Provide the (X, Y) coordinate of the cell's center where the given text is located.  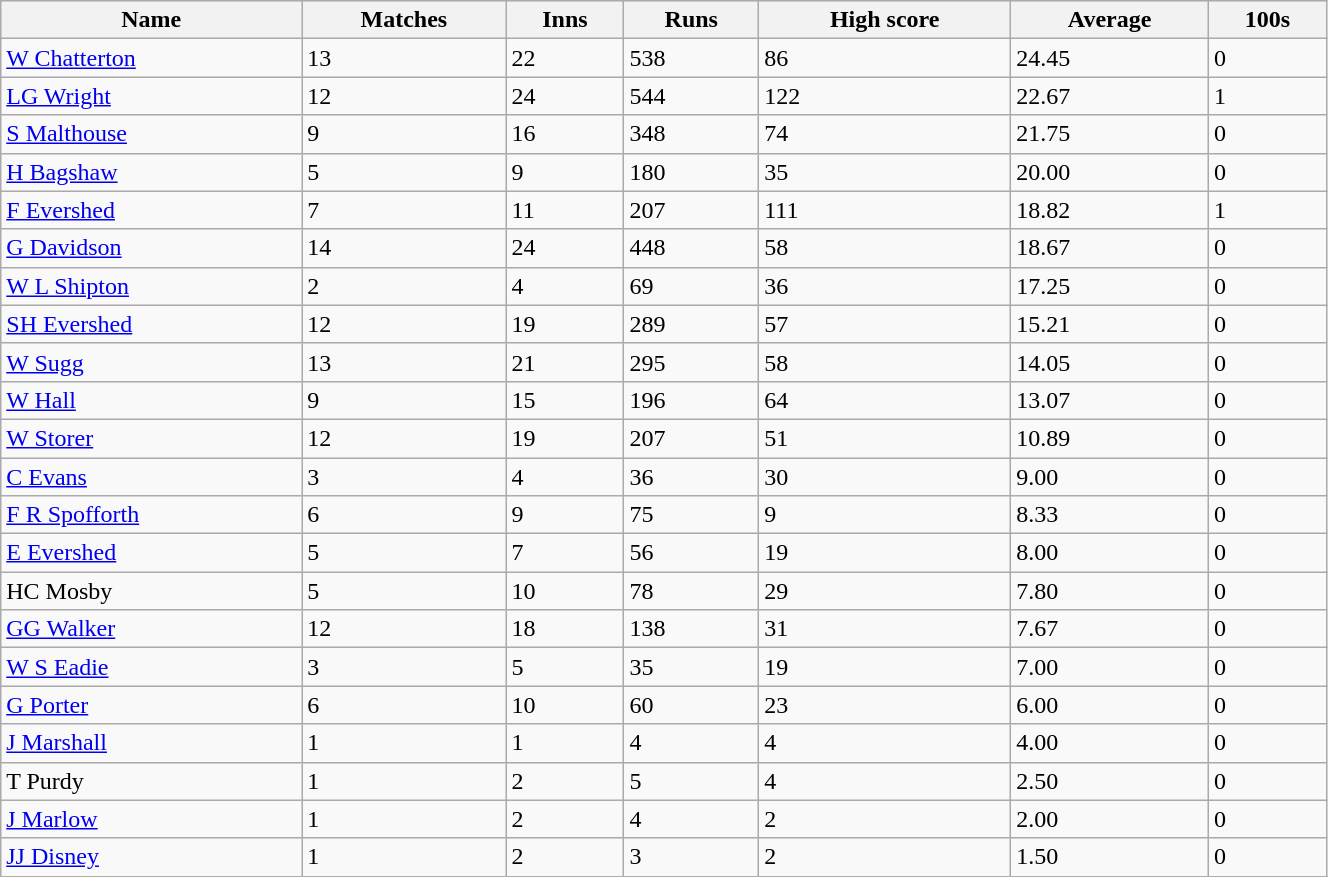
C Evans (152, 477)
W Hall (152, 400)
22.67 (1110, 96)
111 (885, 210)
2.00 (1110, 819)
GG Walker (152, 629)
78 (692, 591)
G Davidson (152, 248)
J Marshall (152, 743)
21 (565, 362)
4.00 (1110, 743)
W S Eadie (152, 667)
G Porter (152, 705)
30 (885, 477)
W Storer (152, 438)
11 (565, 210)
122 (885, 96)
8.33 (1110, 515)
J Marlow (152, 819)
29 (885, 591)
High score (885, 20)
64 (885, 400)
E Evershed (152, 553)
10.89 (1110, 438)
289 (692, 324)
Matches (404, 20)
51 (885, 438)
75 (692, 515)
W Sugg (152, 362)
LG Wright (152, 96)
W L Shipton (152, 286)
JJ Disney (152, 857)
14 (404, 248)
23 (885, 705)
7.80 (1110, 591)
Runs (692, 20)
21.75 (1110, 134)
31 (885, 629)
18 (565, 629)
74 (885, 134)
7.67 (1110, 629)
6.00 (1110, 705)
HC Mosby (152, 591)
Average (1110, 20)
86 (885, 58)
15 (565, 400)
56 (692, 553)
24.45 (1110, 58)
448 (692, 248)
F R Spofforth (152, 515)
17.25 (1110, 286)
22 (565, 58)
138 (692, 629)
20.00 (1110, 172)
13.07 (1110, 400)
69 (692, 286)
9.00 (1110, 477)
18.67 (1110, 248)
15.21 (1110, 324)
W Chatterton (152, 58)
Name (152, 20)
S Malthouse (152, 134)
18.82 (1110, 210)
1.50 (1110, 857)
8.00 (1110, 553)
180 (692, 172)
295 (692, 362)
14.05 (1110, 362)
60 (692, 705)
16 (565, 134)
196 (692, 400)
T Purdy (152, 781)
SH Evershed (152, 324)
Inns (565, 20)
57 (885, 324)
538 (692, 58)
F Evershed (152, 210)
7.00 (1110, 667)
H Bagshaw (152, 172)
2.50 (1110, 781)
544 (692, 96)
100s (1267, 20)
348 (692, 134)
